Pinpoint the cell where the given text exists, returning its (X, Y) midpoint coordinate. 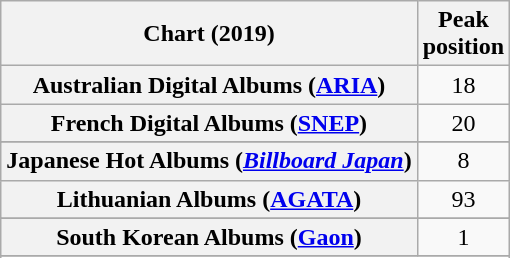
20 (463, 123)
Australian Digital Albums (ARIA) (209, 85)
1 (463, 237)
93 (463, 199)
Chart (2019) (209, 34)
Lithuanian Albums (AGATA) (209, 199)
8 (463, 161)
South Korean Albums (Gaon) (209, 237)
18 (463, 85)
Peakposition (463, 34)
French Digital Albums (SNEP) (209, 123)
Japanese Hot Albums (Billboard Japan) (209, 161)
